Search for the cell housing the specified text and yield its (x, y) center coordinate. 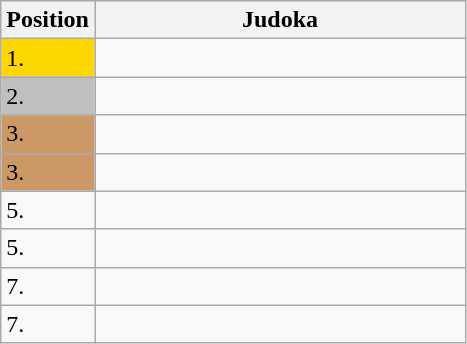
Position (48, 20)
2. (48, 96)
1. (48, 58)
Judoka (280, 20)
